Return the (x, y) coordinate for the center point of the cell that contains the specified text.  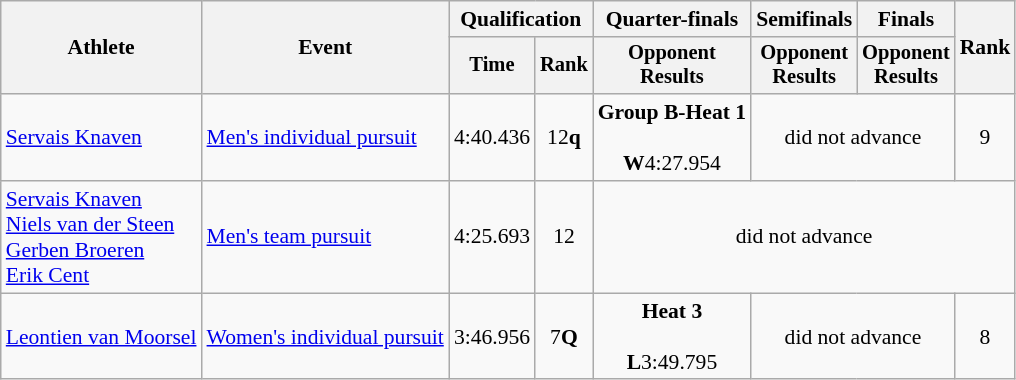
3:46.956 (492, 336)
Heat 3L3:49.795 (672, 336)
7Q (564, 336)
Servais KnavenNiels van der SteenGerben BroerenErik Cent (102, 237)
4:25.693 (492, 237)
12q (564, 138)
Event (326, 48)
8 (986, 336)
Group B-Heat 1W4:27.954 (672, 138)
Qualification (521, 19)
Men's team pursuit (326, 237)
Servais Knaven (102, 138)
Quarter-finals (672, 19)
Time (492, 66)
Leontien van Moorsel (102, 336)
Men's individual pursuit (326, 138)
Athlete (102, 48)
Women's individual pursuit (326, 336)
4:40.436 (492, 138)
12 (564, 237)
Semifinals (804, 19)
Finals (906, 19)
9 (986, 138)
